Return the [X, Y] coordinate for the center point of the cell that contains the specified text.  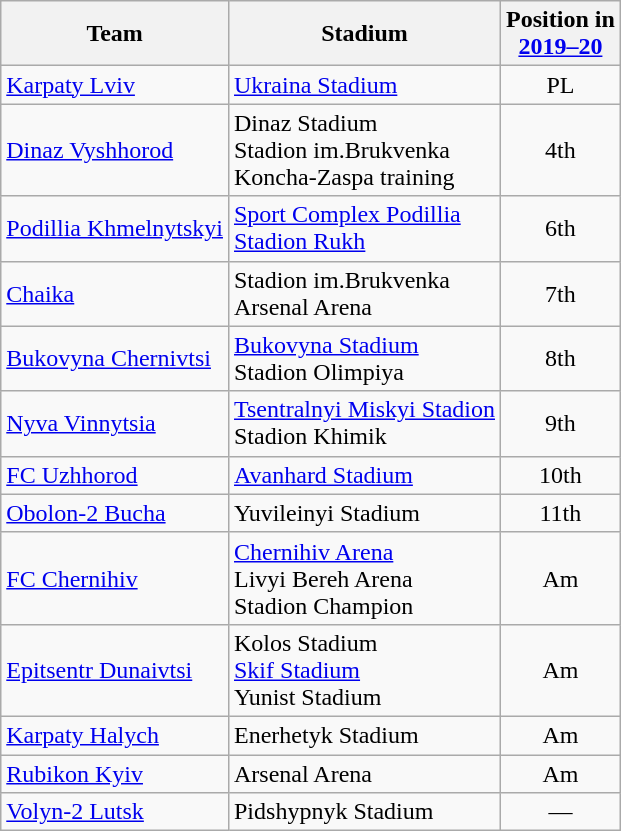
Sport Complex PodilliaStadion Rukh [364, 228]
Dinaz Vyshhorod [115, 150]
— [561, 812]
Pidshypnyk Stadium [364, 812]
Avanhard Stadium [364, 475]
7th [561, 294]
9th [561, 424]
Kolos StadiumSkif StadiumYunist Stadium [364, 670]
Arsenal Arena [364, 773]
10th [561, 475]
Obolon-2 Bucha [115, 513]
Podillia Khmelnytskyi [115, 228]
Dinaz StadiumStadion im.BrukvenkaKoncha-Zaspa training [364, 150]
Chaika [115, 294]
Epitsentr Dunaivtsi [115, 670]
Enerhetyk Stadium [364, 735]
Karpaty Halych [115, 735]
6th [561, 228]
Tsentralnyi Miskyi StadionStadion Khimik [364, 424]
Stadium [364, 34]
11th [561, 513]
Rubikon Kyiv [115, 773]
FC Chernihiv [115, 578]
FC Uzhhorod [115, 475]
Nyva Vinnytsia [115, 424]
Stadion im.BrukvenkaArsenal Arena [364, 294]
Yuvileinyi Stadium [364, 513]
4th [561, 150]
Bukovyna Chernivtsi [115, 358]
Ukraina Stadium [364, 85]
Karpaty Lviv [115, 85]
Team [115, 34]
Chernihiv ArenaLivyi Bereh ArenaStadion Champion [364, 578]
Bukovyna StadiumStadion Olimpiya [364, 358]
8th [561, 358]
PL [561, 85]
Volyn-2 Lutsk [115, 812]
Position in2019–20 [561, 34]
